Extract the [X, Y] coordinate from the center of the cell holding the provided text.  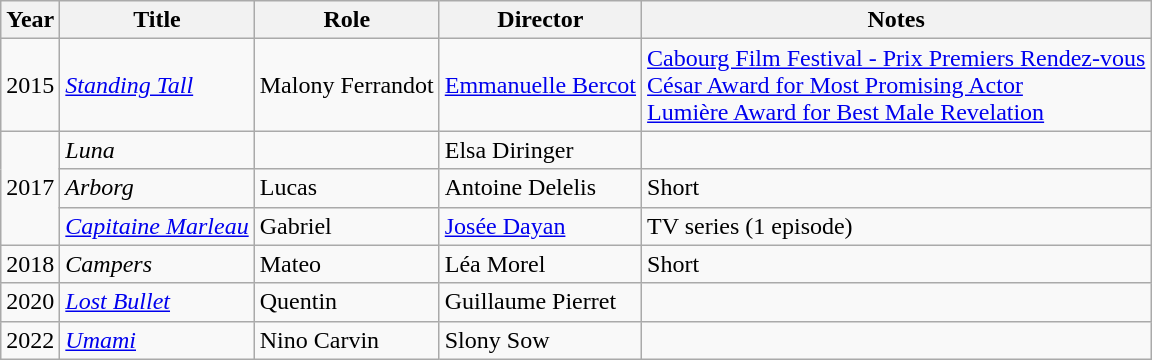
Lucas [346, 188]
2015 [30, 85]
Lost Bullet [157, 302]
Emmanuelle Bercot [540, 85]
Malony Ferrandot [346, 85]
Notes [896, 20]
Nino Carvin [346, 340]
2017 [30, 188]
Title [157, 20]
Antoine Delelis [540, 188]
2022 [30, 340]
Guillaume Pierret [540, 302]
Gabriel [346, 226]
Standing Tall [157, 85]
Quentin [346, 302]
TV series (1 episode) [896, 226]
Elsa Diringer [540, 150]
Arborg [157, 188]
Role [346, 20]
Luna [157, 150]
Director [540, 20]
2020 [30, 302]
Léa Morel [540, 264]
Year [30, 20]
Capitaine Marleau [157, 226]
Josée Dayan [540, 226]
Mateo [346, 264]
Slony Sow [540, 340]
2018 [30, 264]
Umami [157, 340]
Cabourg Film Festival - Prix Premiers Rendez-vousCésar Award for Most Promising ActorLumière Award for Best Male Revelation [896, 85]
Campers [157, 264]
